Pinpoint the cell where the given text exists, returning its (X, Y) midpoint coordinate. 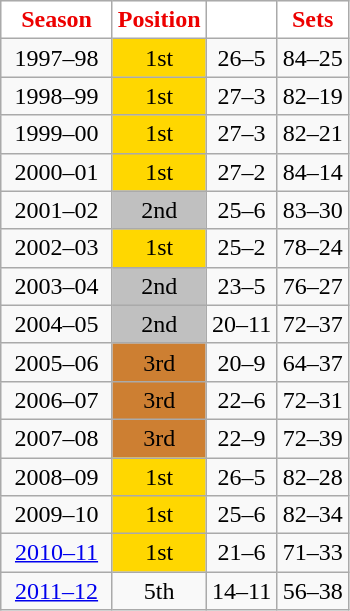
2004–05 (57, 324)
20–9 (242, 362)
5th (159, 591)
78–24 (312, 248)
Season (57, 20)
2006–07 (57, 400)
2007–08 (57, 438)
82–28 (312, 477)
72–39 (312, 438)
1997–98 (57, 58)
82–21 (312, 134)
71–33 (312, 553)
76–27 (312, 286)
56–38 (312, 591)
2001–02 (57, 210)
23–5 (242, 286)
84–14 (312, 172)
2010–11 (57, 553)
20–11 (242, 324)
2011–12 (57, 591)
22–6 (242, 400)
2002–03 (57, 248)
2000–01 (57, 172)
14–11 (242, 591)
72–37 (312, 324)
84–25 (312, 58)
2009–10 (57, 515)
Sets (312, 20)
72–31 (312, 400)
25–2 (242, 248)
1998–99 (57, 96)
2003–04 (57, 286)
82–34 (312, 515)
Position (159, 20)
64–37 (312, 362)
82–19 (312, 96)
21–6 (242, 553)
27–2 (242, 172)
83–30 (312, 210)
2005–06 (57, 362)
22–9 (242, 438)
2008–09 (57, 477)
1999–00 (57, 134)
